Return (x, y) of the center of cell containing provided text 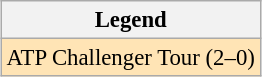
ATP Challenger Tour (2–0) (130, 58)
Legend (130, 20)
